Capture the cell that displays the provided text and extract its (X, Y) central coordinate. 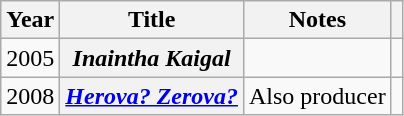
Title (152, 20)
Year (30, 20)
Inaintha Kaigal (152, 58)
Also producer (317, 96)
2005 (30, 58)
Notes (317, 20)
2008 (30, 96)
Herova? Zerova? (152, 96)
